Scan for the cell matching the given text and deliver its [x, y] coordinate at center. 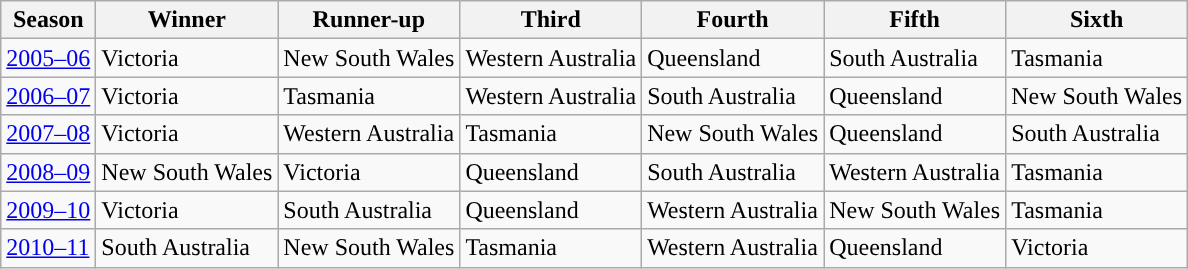
2005–06 [48, 58]
2007–08 [48, 134]
2008–09 [48, 172]
Winner [187, 20]
Sixth [1097, 20]
Runner-up [369, 20]
Third [551, 20]
2006–07 [48, 96]
Fourth [733, 20]
Season [48, 20]
2009–10 [48, 210]
2010–11 [48, 248]
Fifth [915, 20]
